Locate the cell with the specified text and output its [x, y] center coordinate. 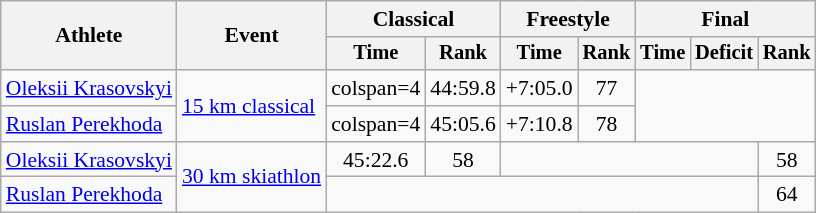
77 [607, 88]
78 [607, 124]
15 km classical [252, 106]
45:22.6 [376, 160]
Deficit [724, 54]
+7:05.0 [540, 88]
45:05.6 [462, 124]
64 [787, 195]
30 km skiathlon [252, 178]
Athlete [89, 36]
Event [252, 36]
44:59.8 [462, 88]
Final [725, 19]
Classical [414, 19]
+7:10.8 [540, 124]
Freestyle [568, 19]
